For the text-containing cell, return its midpoint in (x, y) coordinate format. 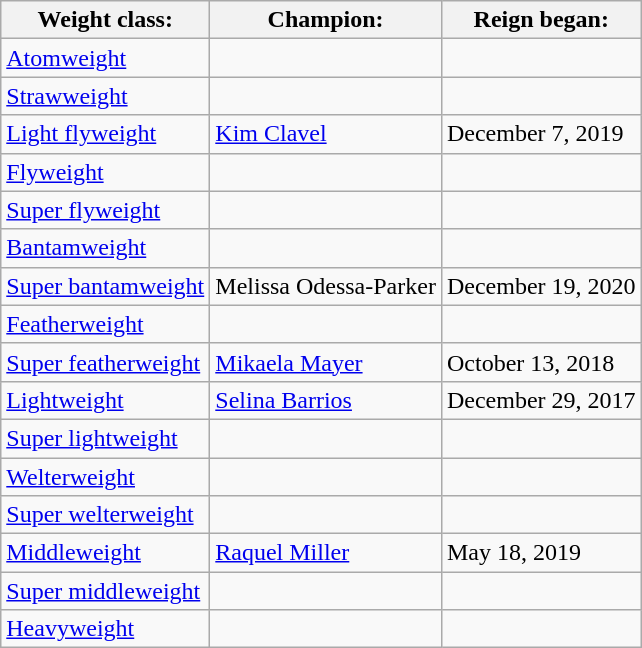
Flyweight (106, 172)
December 7, 2019 (541, 134)
Weight class: (106, 20)
October 13, 2018 (541, 362)
Super middleweight (106, 591)
Welterweight (106, 477)
Super lightweight (106, 438)
Light flyweight (106, 134)
Atomweight (106, 58)
Bantamweight (106, 248)
Reign began: (541, 20)
Selina Barrios (326, 400)
December 19, 2020 (541, 286)
Raquel Miller (326, 553)
Super welterweight (106, 515)
Heavyweight (106, 629)
Super bantamweight (106, 286)
Middleweight (106, 553)
Mikaela Mayer (326, 362)
Kim Clavel (326, 134)
Champion: (326, 20)
Strawweight (106, 96)
May 18, 2019 (541, 553)
Melissa Odessa-Parker (326, 286)
Super featherweight (106, 362)
Super flyweight (106, 210)
Lightweight (106, 400)
Featherweight (106, 324)
December 29, 2017 (541, 400)
